Extract the (X, Y) coordinate from the center of the cell holding the provided text.  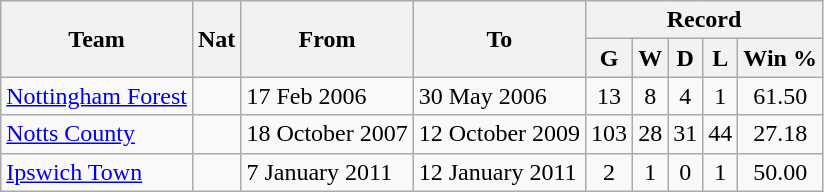
7 January 2011 (327, 172)
Team (97, 39)
Ipswich Town (97, 172)
8 (650, 96)
103 (610, 134)
D (686, 58)
12 October 2009 (499, 134)
W (650, 58)
From (327, 39)
27.18 (780, 134)
61.50 (780, 96)
G (610, 58)
0 (686, 172)
4 (686, 96)
Win % (780, 58)
To (499, 39)
Record (704, 20)
Notts County (97, 134)
50.00 (780, 172)
30 May 2006 (499, 96)
2 (610, 172)
31 (686, 134)
18 October 2007 (327, 134)
28 (650, 134)
13 (610, 96)
Nottingham Forest (97, 96)
L (720, 58)
17 Feb 2006 (327, 96)
12 January 2011 (499, 172)
44 (720, 134)
Nat (216, 39)
